Determine the [X, Y] coordinate at the center of the cell enclosing the given text.  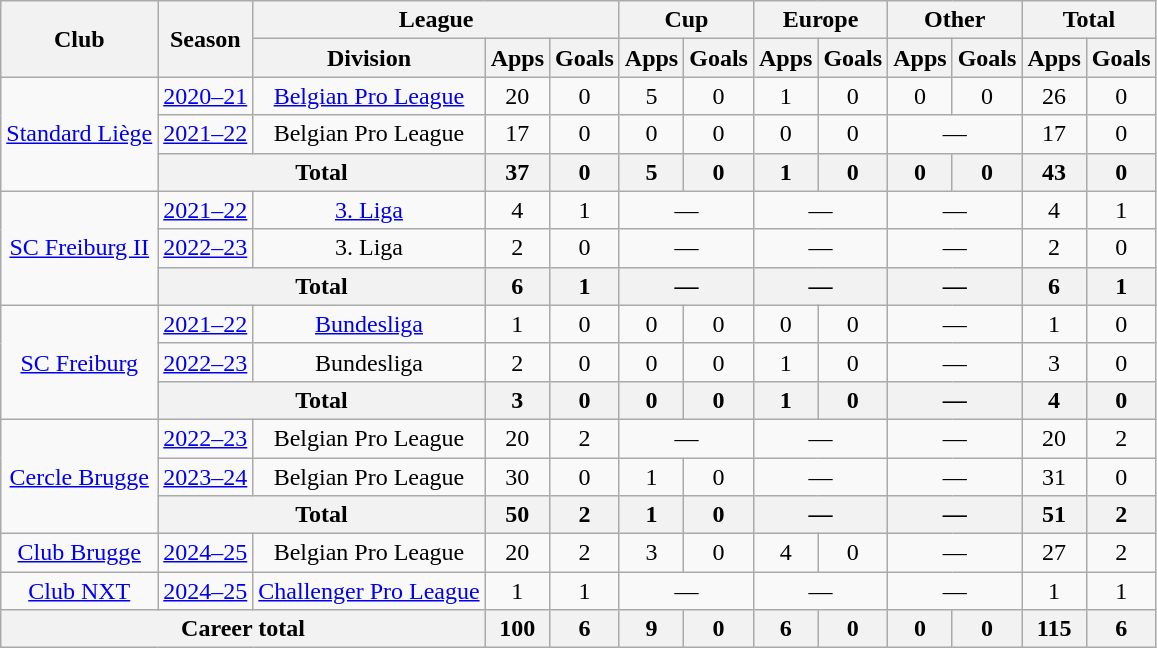
Division [369, 58]
Club [80, 39]
37 [517, 172]
2020–21 [206, 96]
Challenger Pro League [369, 591]
31 [1054, 477]
Cup [686, 20]
26 [1054, 96]
Season [206, 39]
SC Freiburg II [80, 248]
Standard Liège [80, 134]
2023–24 [206, 477]
Europe [820, 20]
Club NXT [80, 591]
100 [517, 629]
SC Freiburg [80, 362]
Club Brugge [80, 553]
Cercle Brugge [80, 476]
43 [1054, 172]
League [436, 20]
30 [517, 477]
50 [517, 515]
Career total [243, 629]
Other [955, 20]
27 [1054, 553]
9 [651, 629]
51 [1054, 515]
115 [1054, 629]
